Detect which cell encompasses the target text, then output its (X, Y) center coordinate. 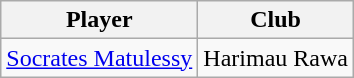
Socrates Matulessy (100, 58)
Club (276, 20)
Player (100, 20)
Harimau Rawa (276, 58)
